Extract the (x, y) coordinate from the center of the cell holding the provided text.  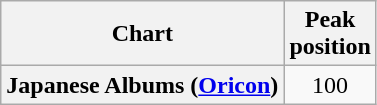
Japanese Albums (Oricon) (142, 85)
100 (330, 85)
Peakposition (330, 34)
Chart (142, 34)
